Return the (x, y) coordinate for the center point of the cell that contains the specified text.  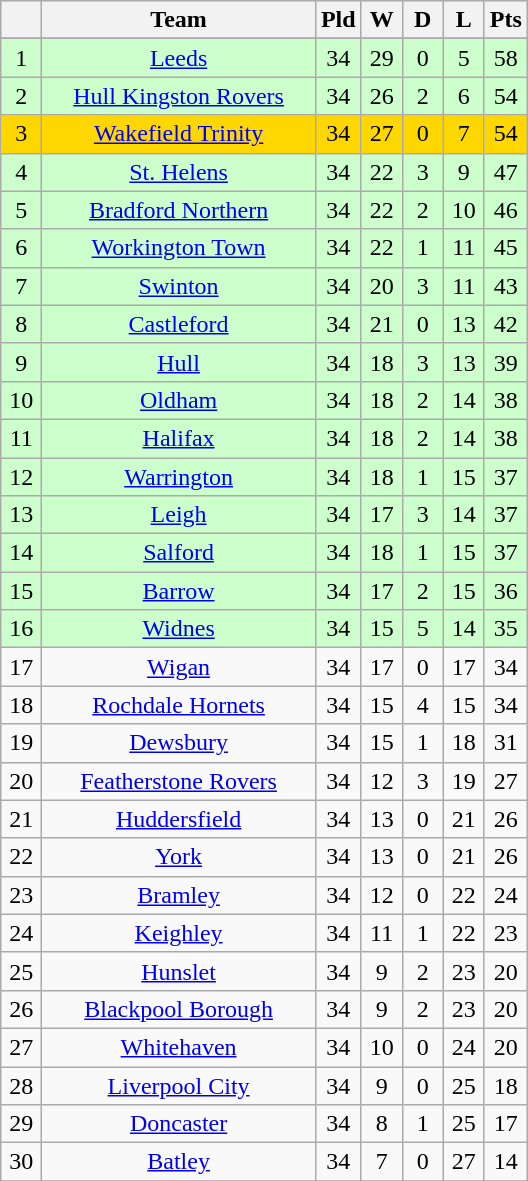
42 (506, 324)
36 (506, 591)
Liverpool City (179, 1085)
Halifax (179, 438)
Hull Kingston Rovers (179, 96)
58 (506, 58)
Warrington (179, 477)
46 (506, 210)
31 (506, 743)
Blackpool Borough (179, 1009)
Wigan (179, 667)
Batley (179, 1162)
Widnes (179, 629)
Team (179, 20)
28 (22, 1085)
St. Helens (179, 172)
Pld (338, 20)
D (422, 20)
45 (506, 248)
Hull (179, 362)
Pts (506, 20)
Wakefield Trinity (179, 134)
Castleford (179, 324)
35 (506, 629)
Oldham (179, 400)
Featherstone Rovers (179, 781)
Swinton (179, 286)
39 (506, 362)
Dewsbury (179, 743)
Whitehaven (179, 1047)
43 (506, 286)
Salford (179, 553)
Doncaster (179, 1124)
Bradford Northern (179, 210)
Bramley (179, 895)
W (382, 20)
Rochdale Hornets (179, 705)
Hunslet (179, 971)
Keighley (179, 933)
47 (506, 172)
Workington Town (179, 248)
York (179, 857)
Leigh (179, 515)
30 (22, 1162)
Huddersfield (179, 819)
16 (22, 629)
L (464, 20)
Barrow (179, 591)
Leeds (179, 58)
